Identify which cell holds the provided text, then report its [x, y] central coordinate. 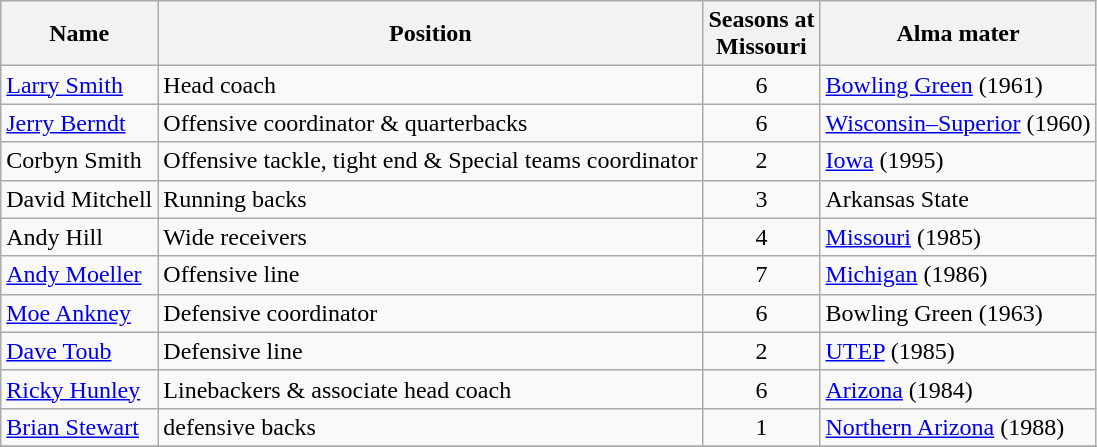
Wisconsin–Superior (1960) [958, 123]
Arizona (1984) [958, 389]
1 [762, 427]
Head coach [430, 85]
Alma mater [958, 34]
Dave Toub [80, 351]
Michigan (1986) [958, 275]
Offensive coordinator & quarterbacks [430, 123]
UTEP (1985) [958, 351]
Iowa (1995) [958, 161]
Larry Smith [80, 85]
Arkansas State [958, 199]
Offensive tackle, tight end & Special teams coordinator [430, 161]
Position [430, 34]
Offensive line [430, 275]
7 [762, 275]
Jerry Berndt [80, 123]
defensive backs [430, 427]
Missouri (1985) [958, 237]
Ricky Hunley [80, 389]
Brian Stewart [80, 427]
Defensive coordinator [430, 313]
Northern Arizona (1988) [958, 427]
Wide receivers [430, 237]
Linebackers & associate head coach [430, 389]
3 [762, 199]
Andy Moeller [80, 275]
Defensive line [430, 351]
Bowling Green (1963) [958, 313]
Moe Ankney [80, 313]
4 [762, 237]
Andy Hill [80, 237]
Corbyn Smith [80, 161]
Name [80, 34]
Bowling Green (1961) [958, 85]
Seasons atMissouri [762, 34]
David Mitchell [80, 199]
Running backs [430, 199]
